Locate the cell with the specified text and output its [X, Y] center coordinate. 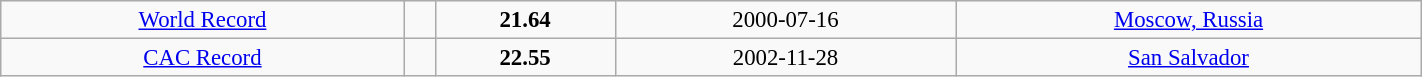
2000-07-16 [786, 20]
2002-11-28 [786, 58]
San Salvador [1188, 58]
21.64 [525, 20]
22.55 [525, 58]
CAC Record [202, 58]
Moscow, Russia [1188, 20]
World Record [202, 20]
